Output the [x, y] coordinate of the center of the cell containing the given text.  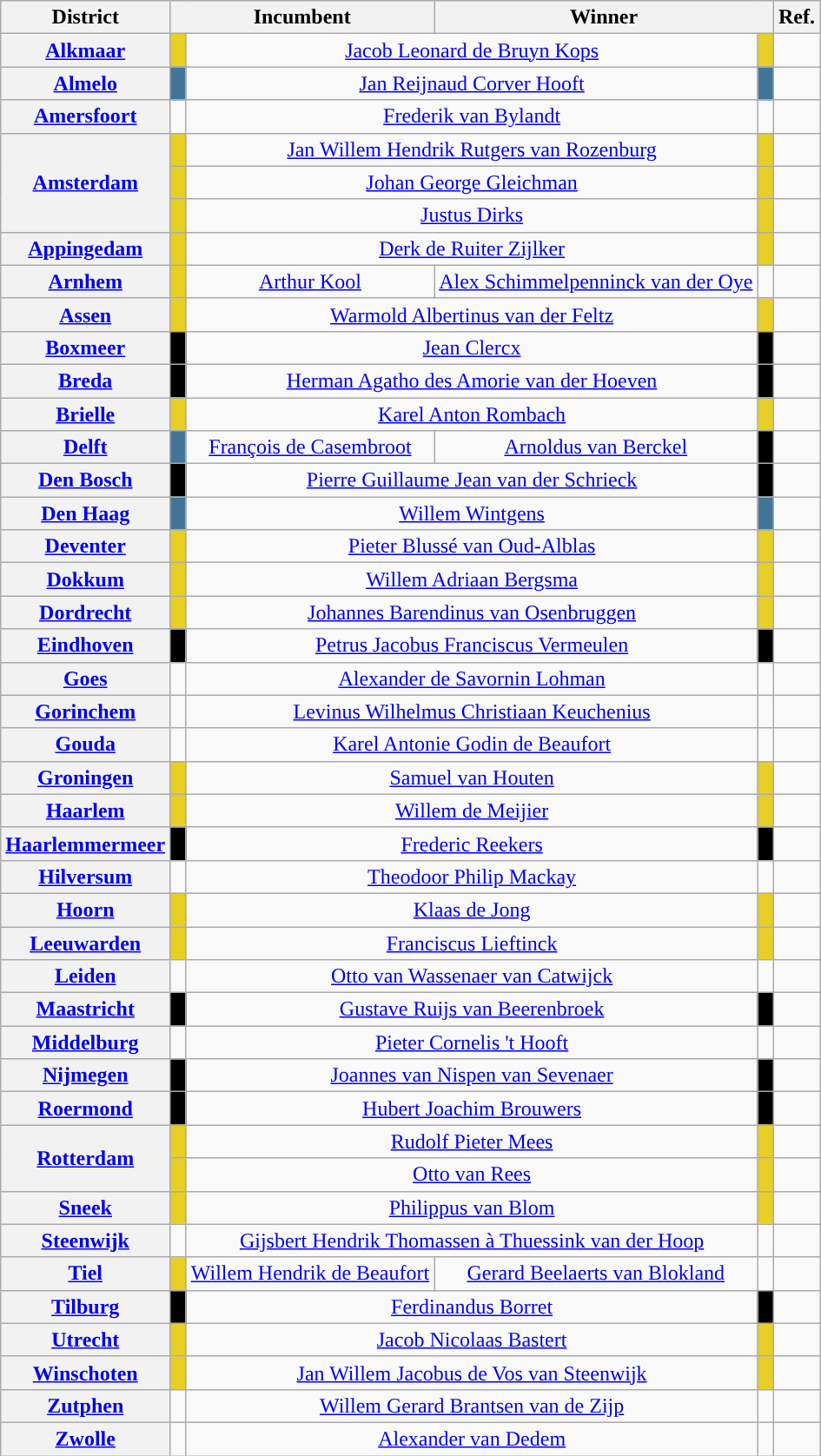
Gouda [85, 745]
Willem Adriaan Bergsma [472, 579]
Utrecht [85, 1340]
Samuel van Houten [472, 778]
Dordrecht [85, 612]
Jacob Nicolaas Bastert [472, 1340]
Appingedam [85, 248]
Joannes van Nispen van Sevenaer [472, 1075]
Gorinchem [85, 711]
Maastricht [85, 1009]
Herman Agatho des Amorie van der Hoeven [472, 381]
Steenwijk [85, 1241]
Pierre Guillaume Jean van der Schrieck [472, 480]
Tilburg [85, 1307]
Den Haag [85, 513]
Groningen [85, 778]
Zutphen [85, 1406]
Justus Dirks [472, 215]
Levinus Wilhelmus Christiaan Keuchenius [472, 711]
Jan Willem Hendrik Rutgers van Rozenburg [472, 149]
Willem Wintgens [472, 513]
Gustave Ruijs van Beerenbroek [472, 1009]
Willem Gerard Brantsen van de Zijp [472, 1406]
Roermond [85, 1109]
Leiden [85, 976]
Winner [605, 17]
Haarlem [85, 811]
Gijsbert Hendrik Thomassen à Thuessink van der Hoop [472, 1241]
Amersfoort [85, 116]
Pieter Cornelis 't Hooft [472, 1042]
Sneek [85, 1208]
Rotterdam [85, 1158]
Brielle [85, 414]
Den Bosch [85, 480]
Otto van Wassenaer van Catwijck [472, 976]
Theodoor Philip Mackay [472, 877]
Ferdinandus Borret [472, 1307]
Arnoldus van Berckel [596, 447]
Klaas de Jong [472, 910]
Willem de Meijier [472, 811]
Eindhoven [85, 645]
Arthur Kool [309, 281]
Franciscus Lieftinck [472, 943]
Johannes Barendinus van Osenbruggen [472, 612]
Ref. [796, 17]
Petrus Jacobus Franciscus Vermeulen [472, 645]
Middelburg [85, 1042]
Winschoten [85, 1373]
François de Casembroot [309, 447]
Alex Schimmelpenninck van der Oye [596, 281]
Almelo [85, 83]
Derk de Ruiter Zijlker [472, 248]
Leeuwarden [85, 943]
Warmold Albertinus van der Feltz [472, 314]
Alexander van Dedem [472, 1439]
Alkmaar [85, 50]
Philippus van Blom [472, 1208]
Amsterdam [85, 182]
Pieter Blussé van Oud-Alblas [472, 546]
Arnhem [85, 281]
Assen [85, 314]
Hubert Joachim Brouwers [472, 1109]
District [85, 17]
Deventer [85, 546]
Delft [85, 447]
Jacob Leonard de Bruyn Kops [472, 50]
Jan Reijnaud Corver Hooft [472, 83]
Zwolle [85, 1439]
Karel Antonie Godin de Beaufort [472, 745]
Frederic Reekers [472, 844]
Frederik van Bylandt [472, 116]
Otto van Rees [472, 1175]
Nijmegen [85, 1075]
Breda [85, 381]
Rudolf Pieter Mees [472, 1142]
Dokkum [85, 579]
Haarlemmermeer [85, 844]
Tiel [85, 1274]
Hoorn [85, 910]
Alexander de Savornin Lohman [472, 678]
Johan George Gleichman [472, 182]
Gerard Beelaerts van Blokland [596, 1274]
Boxmeer [85, 347]
Jean Clercx [472, 347]
Karel Anton Rombach [472, 414]
Hilversum [85, 877]
Jan Willem Jacobus de Vos van Steenwijk [472, 1373]
Goes [85, 678]
Incumbent [302, 17]
Willem Hendrik de Beaufort [309, 1274]
